Identify which cell holds the provided text, then report its (x, y) central coordinate. 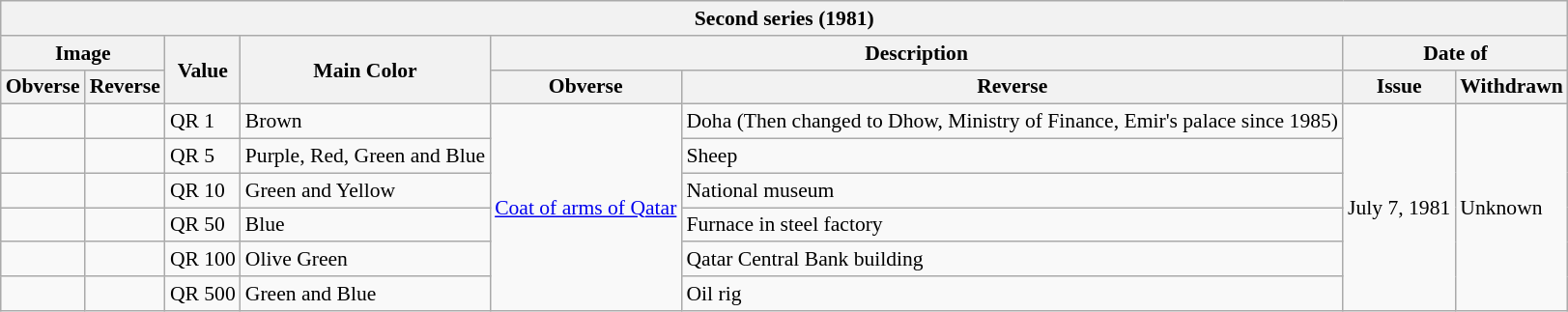
Sheep (1012, 156)
Coat of arms of Qatar (585, 208)
QR 500 (203, 294)
Doha (Then changed to Dhow, Ministry of Finance, Emir's palace since 1985) (1012, 122)
July 7, 1981 (1399, 208)
Value (203, 70)
Image (83, 53)
Purple, Red, Green and Blue (365, 156)
Issue (1399, 87)
Description (916, 53)
Olive Green (365, 260)
Blue (365, 225)
Green and Yellow (365, 190)
Main Color (365, 70)
Unknown (1511, 208)
Oil rig (1012, 294)
QR 1 (203, 122)
Second series (1981) (784, 18)
Qatar Central Bank building (1012, 260)
QR 50 (203, 225)
National museum (1012, 190)
Date of (1455, 53)
QR 10 (203, 190)
Green and Blue (365, 294)
QR 100 (203, 260)
Brown (365, 122)
QR 5 (203, 156)
Furnace in steel factory (1012, 225)
Withdrawn (1511, 87)
